For the text-containing cell, return its midpoint in (x, y) coordinate format. 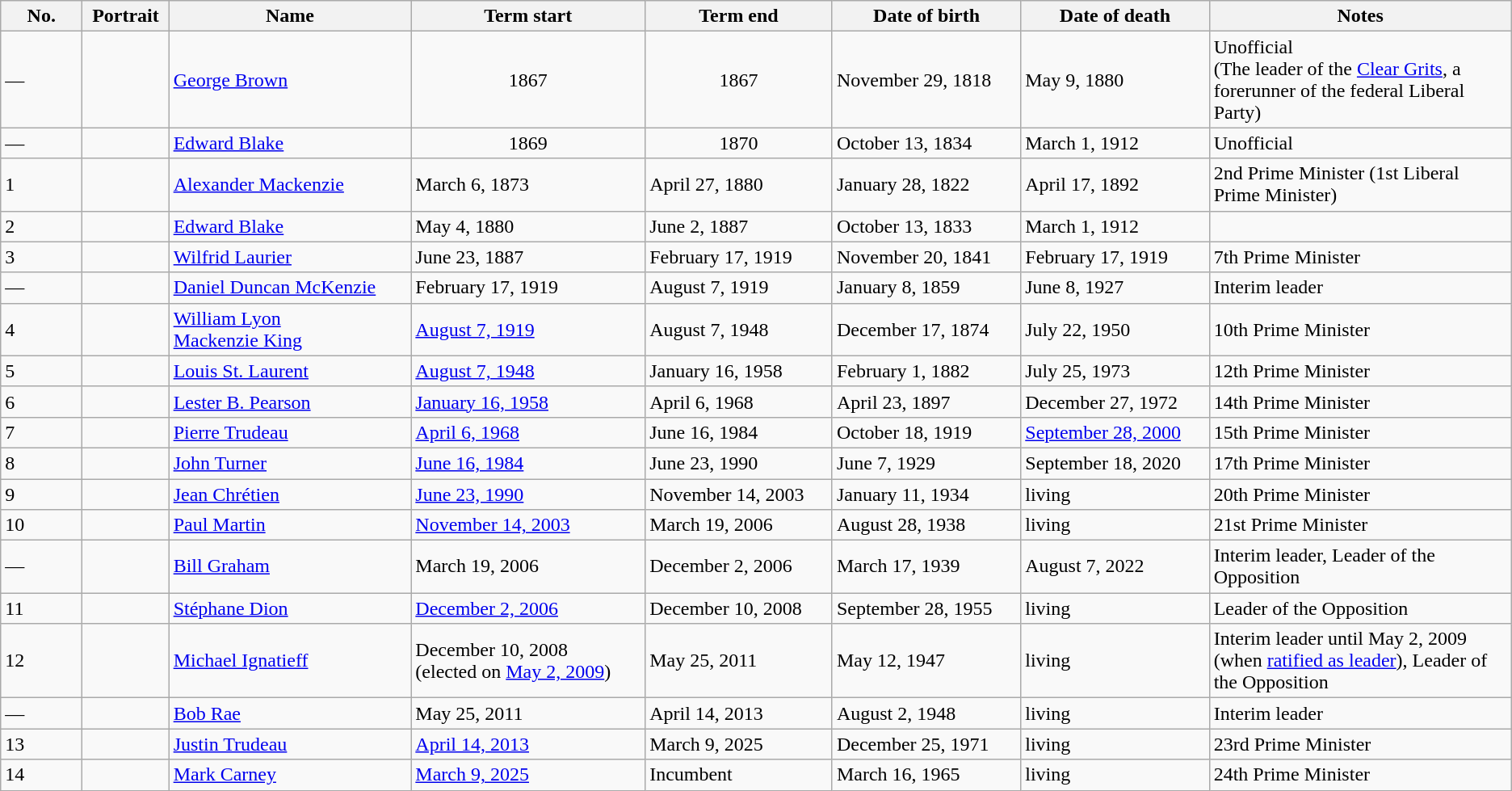
January 8, 1859 (926, 288)
No. (42, 16)
Wilfrid Laurier (290, 257)
February 1, 1882 (926, 371)
20th Prime Minister (1360, 494)
March 17, 1939 (926, 567)
Unofficial (1360, 143)
12 (42, 661)
November 29, 1818 (926, 79)
May 4, 1880 (528, 226)
January 28, 1822 (926, 184)
3 (42, 257)
June 8, 1927 (1115, 288)
Alexander Mackenzie (290, 184)
October 13, 1833 (926, 226)
Lester B. Pearson (290, 402)
1869 (528, 143)
6 (42, 402)
December 25, 1971 (926, 744)
September 28, 2000 (1115, 432)
December 27, 1972 (1115, 402)
5 (42, 371)
January 11, 1934 (926, 494)
13 (42, 744)
John Turner (290, 463)
April 17, 1892 (1115, 184)
Incumbent (739, 775)
Unofficial (The leader of the Clear Grits, a forerunner of the federal Liberal Party) (1360, 79)
Pierre Trudeau (290, 432)
23rd Prime Minister (1360, 744)
August 7, 2022 (1115, 567)
4 (42, 330)
September 18, 2020 (1115, 463)
August 28, 1938 (926, 525)
24th Prime Minister (1360, 775)
Term end (739, 16)
10 (42, 525)
Justin Trudeau (290, 744)
10th Prime Minister (1360, 330)
October 13, 1834 (926, 143)
March 6, 1873 (528, 184)
2 (42, 226)
June 23, 1887 (528, 257)
Interim leader until May 2, 2009 (when ratified as leader), Leader of the Opposition (1360, 661)
April 27, 1880 (739, 184)
Bob Rae (290, 713)
Bill Graham (290, 567)
Date of birth (926, 16)
Notes (1360, 16)
September 28, 1955 (926, 608)
August 2, 1948 (926, 713)
11 (42, 608)
Mark Carney (290, 775)
George Brown (290, 79)
17th Prime Minister (1360, 463)
1 (42, 184)
Stéphane Dion (290, 608)
Portrait (126, 16)
8 (42, 463)
May 9, 1880 (1115, 79)
December 10, 2008 (739, 608)
Paul Martin (290, 525)
9 (42, 494)
June 2, 1887 (739, 226)
14 (42, 775)
March 16, 1965 (926, 775)
Term start (528, 16)
William LyonMackenzie King (290, 330)
Interim leader, Leader of the Opposition (1360, 567)
12th Prime Minister (1360, 371)
1870 (739, 143)
Daniel Duncan McKenzie (290, 288)
July 25, 1973 (1115, 371)
21st Prime Minister (1360, 525)
April 23, 1897 (926, 402)
Jean Chrétien (290, 494)
Louis St. Laurent (290, 371)
October 18, 1919 (926, 432)
7 (42, 432)
June 7, 1929 (926, 463)
Leader of the Opposition (1360, 608)
7th Prime Minister (1360, 257)
July 22, 1950 (1115, 330)
2nd Prime Minister (1st Liberal Prime Minister) (1360, 184)
Michael Ignatieff (290, 661)
December 10, 2008(elected on May 2, 2009) (528, 661)
15th Prime Minister (1360, 432)
14th Prime Minister (1360, 402)
November 20, 1841 (926, 257)
May 12, 1947 (926, 661)
Name (290, 16)
Date of death (1115, 16)
December 17, 1874 (926, 330)
